For the text-containing cell, return its midpoint in [x, y] coordinate format. 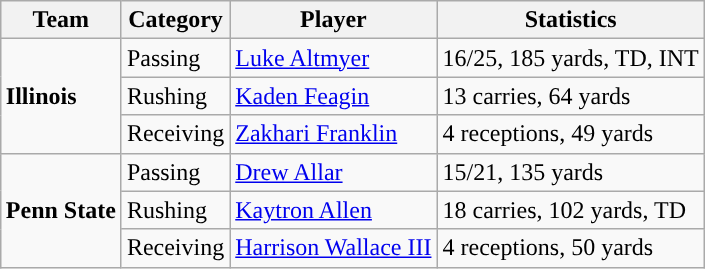
Kaden Feagin [334, 96]
Drew Allar [334, 172]
18 carries, 102 yards, TD [570, 210]
Luke Altmyer [334, 58]
Illinois [60, 96]
Category [175, 20]
16/25, 185 yards, TD, INT [570, 58]
13 carries, 64 yards [570, 96]
Statistics [570, 20]
Zakhari Franklin [334, 134]
Penn State [60, 210]
Harrison Wallace III [334, 248]
4 receptions, 50 yards [570, 248]
15/21, 135 yards [570, 172]
Player [334, 20]
Kaytron Allen [334, 210]
4 receptions, 49 yards [570, 134]
Team [60, 20]
